Return [x, y] of the center of cell containing provided text 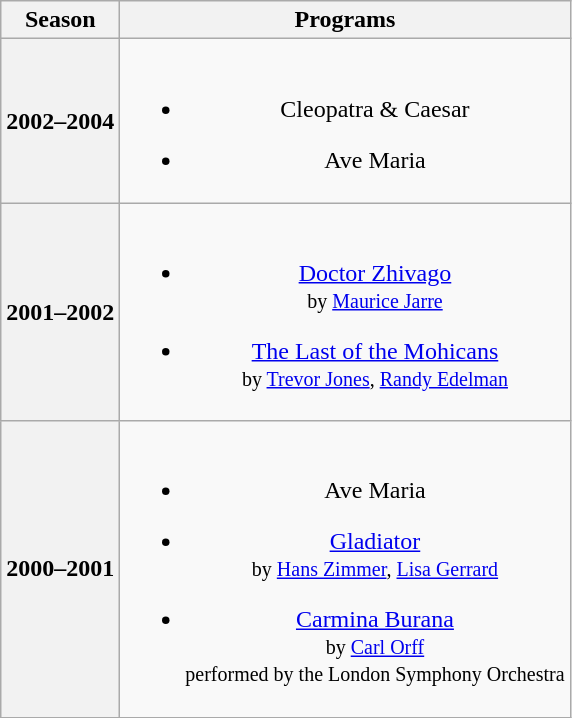
Doctor Zhivago by Maurice Jarre The Last of the Mohicans by Trevor Jones, Randy Edelman [345, 312]
2000–2001 [60, 569]
Season [60, 20]
2001–2002 [60, 312]
Ave MariaGladiator by Hans Zimmer, Lisa Gerrard Carmina Burana by Carl Orff performed by the London Symphony Orchestra [345, 569]
Programs [345, 20]
Cleopatra & CaesarAve Maria [345, 121]
2002–2004 [60, 121]
